Capture the cell that displays the provided text and extract its [X, Y] central coordinate. 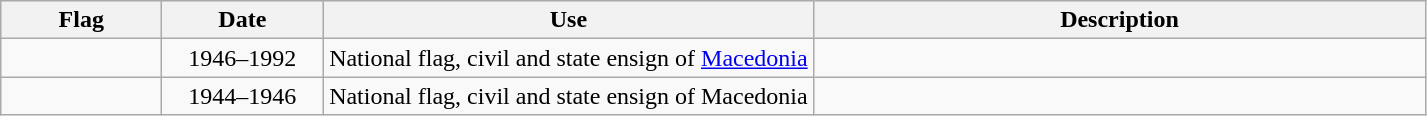
Date [242, 20]
Description [1120, 20]
Use [568, 20]
1946–1992 [242, 58]
1944–1946 [242, 96]
Flag [82, 20]
